Search for the cell housing the specified text and yield its (X, Y) center coordinate. 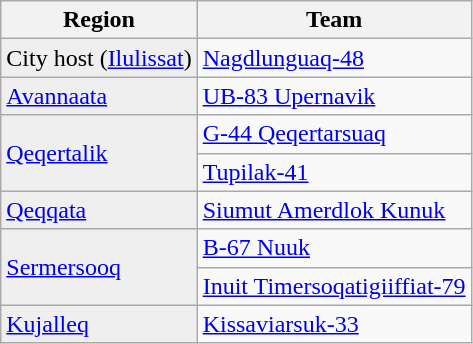
Team (334, 20)
Qeqertalik (99, 153)
Sermersooq (99, 267)
UB-83 Upernavik (334, 96)
Avannaata (99, 96)
B-67 Nuuk (334, 248)
Inuit Timersoqatigiiffiat-79 (334, 286)
G-44 Qeqertarsuaq (334, 134)
Kissaviarsuk-33 (334, 324)
City host (Ilulissat) (99, 58)
Region (99, 20)
Qeqqata (99, 210)
Tupilak-41 (334, 172)
Nagdlunguaq-48 (334, 58)
Siumut Amerdlok Kunuk (334, 210)
Kujalleq (99, 324)
